Return [x, y] of the center of cell containing provided text 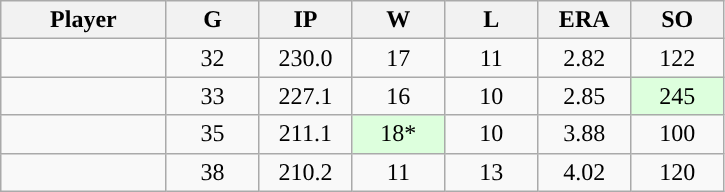
100 [678, 134]
3.88 [584, 134]
G [212, 20]
16 [398, 96]
33 [212, 96]
ERA [584, 20]
38 [212, 172]
122 [678, 58]
227.1 [306, 96]
13 [492, 172]
2.82 [584, 58]
120 [678, 172]
32 [212, 58]
L [492, 20]
4.02 [584, 172]
230.0 [306, 58]
W [398, 20]
211.1 [306, 134]
245 [678, 96]
IP [306, 20]
18* [398, 134]
SO [678, 20]
2.85 [584, 96]
210.2 [306, 172]
17 [398, 58]
35 [212, 134]
Player [84, 20]
